Determine the (x, y) coordinate at the center of the cell enclosing the given text.  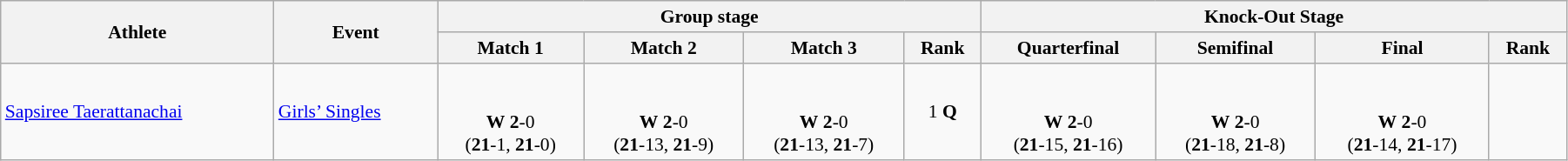
W 2-0 (21-1, 21-0) (511, 111)
W 2-0 (21-15, 21-16) (1069, 111)
Match 2 (664, 48)
Match 3 (824, 48)
W 2-0 (21-18, 21-8) (1236, 111)
W 2-0 (21-14, 21-17) (1403, 111)
1 Q (943, 111)
Match 1 (511, 48)
Sapsiree Taerattanachai (137, 111)
Semifinal (1236, 48)
Girls’ Singles (356, 111)
Athlete (137, 31)
W 2-0 (21-13, 21-9) (664, 111)
Knock-Out Stage (1274, 17)
Event (356, 31)
Final (1403, 48)
W 2-0 (21-13, 21-7) (824, 111)
Quarterfinal (1069, 48)
Group stage (710, 17)
